Return (x, y) of the center of cell containing provided text 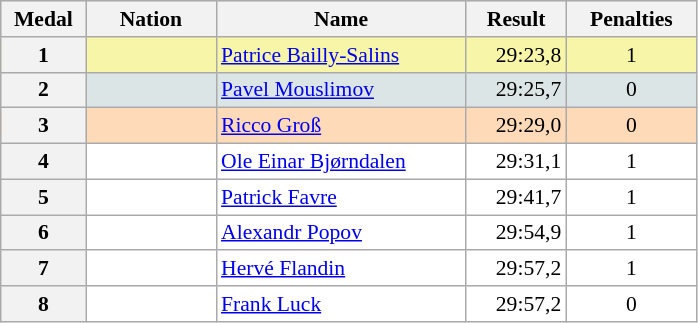
Patrick Favre (341, 197)
8 (44, 304)
Hervé Flandin (341, 269)
Ole Einar Bjørndalen (341, 162)
Medal (44, 19)
29:29,0 (516, 126)
29:54,9 (516, 233)
4 (44, 162)
Result (516, 19)
Patrice Bailly-Salins (341, 55)
29:23,8 (516, 55)
6 (44, 233)
Nation (151, 19)
Name (341, 19)
7 (44, 269)
5 (44, 197)
3 (44, 126)
Alexandr Popov (341, 233)
29:41,7 (516, 197)
2 (44, 90)
Ricco Groß (341, 126)
Frank Luck (341, 304)
Penalties (631, 19)
29:31,1 (516, 162)
Pavel Mouslimov (341, 90)
29:25,7 (516, 90)
